Detect which cell encompasses the target text, then output its [x, y] center coordinate. 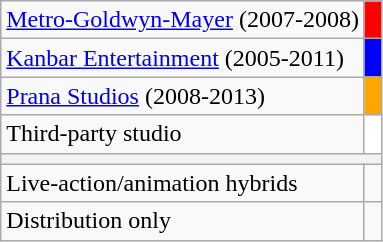
Prana Studios (2008-2013) [183, 96]
Metro-Goldwyn-Mayer (2007-2008) [183, 20]
Distribution only [183, 221]
Third-party studio [183, 134]
Kanbar Entertainment (2005-2011) [183, 58]
Live-action/animation hybrids [183, 183]
